Scan for the cell matching the given text and deliver its [X, Y] coordinate at center. 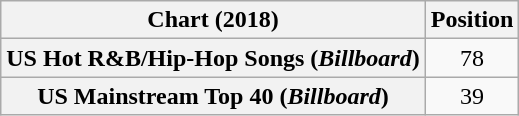
Position [472, 20]
39 [472, 96]
78 [472, 58]
US Hot R&B/Hip-Hop Songs (Billboard) [213, 58]
Chart (2018) [213, 20]
US Mainstream Top 40 (Billboard) [213, 96]
